From the cell containing the given text, extract its center point as [X, Y] coordinate. 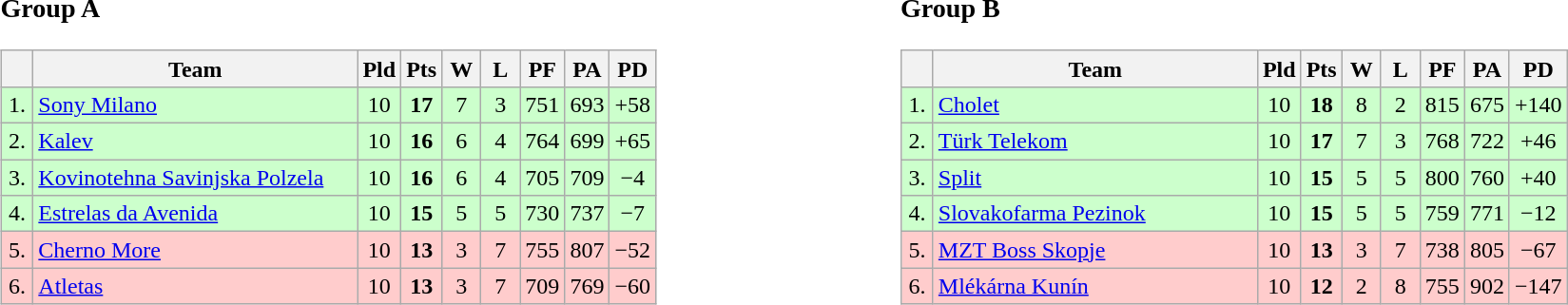
693 [588, 105]
902 [1487, 286]
+46 [1539, 142]
759 [1442, 214]
Kovinotehna Savinjska Polzela [196, 178]
807 [588, 250]
−67 [1539, 250]
730 [542, 214]
Estrelas da Avenida [196, 214]
−4 [633, 178]
800 [1442, 178]
751 [542, 105]
−7 [633, 214]
Cherno More [196, 250]
+58 [633, 105]
768 [1442, 142]
+140 [1539, 105]
Sony Milano [196, 105]
+65 [633, 142]
737 [588, 214]
675 [1487, 105]
Slovakofarma Pezinok [1095, 214]
Kalev [196, 142]
−52 [633, 250]
Mlékárna Kunín [1095, 286]
Atletas [196, 286]
+40 [1539, 178]
MZT Boss Skopje [1095, 250]
764 [542, 142]
805 [1487, 250]
815 [1442, 105]
705 [542, 178]
760 [1487, 178]
−60 [633, 286]
769 [588, 286]
12 [1322, 286]
−147 [1539, 286]
722 [1487, 142]
Türk Telekom [1095, 142]
738 [1442, 250]
Split [1095, 178]
771 [1487, 214]
−12 [1539, 214]
Cholet [1095, 105]
18 [1322, 105]
699 [588, 142]
